Scan for the cell matching the given text and deliver its (X, Y) coordinate at center. 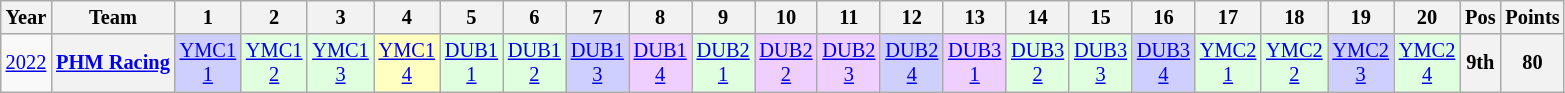
DUB23 (848, 63)
Points (1532, 17)
YMC22 (1294, 63)
PHM Racing (112, 63)
DUB12 (534, 63)
DUB21 (724, 63)
DUB14 (660, 63)
DUB31 (974, 63)
9th (1480, 63)
2022 (26, 63)
Team (112, 17)
15 (1100, 17)
18 (1294, 17)
DUB22 (786, 63)
3 (340, 17)
9 (724, 17)
DUB33 (1100, 63)
13 (974, 17)
Pos (1480, 17)
10 (786, 17)
1 (208, 17)
19 (1361, 17)
7 (598, 17)
11 (848, 17)
Year (26, 17)
4 (407, 17)
6 (534, 17)
YMC14 (407, 63)
YMC23 (1361, 63)
YMC12 (274, 63)
DUB24 (912, 63)
20 (1427, 17)
YMC13 (340, 63)
17 (1228, 17)
YMC24 (1427, 63)
14 (1038, 17)
YMC21 (1228, 63)
DUB32 (1038, 63)
8 (660, 17)
DUB34 (1164, 63)
16 (1164, 17)
DUB11 (472, 63)
YMC11 (208, 63)
DUB13 (598, 63)
5 (472, 17)
2 (274, 17)
80 (1532, 63)
12 (912, 17)
